For the text-containing cell, return its midpoint in [x, y] coordinate format. 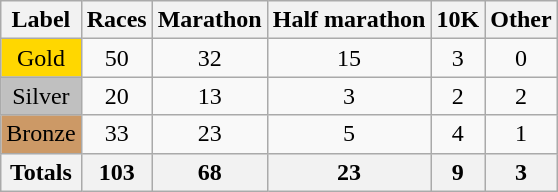
Label [41, 20]
68 [210, 172]
50 [116, 58]
Races [116, 20]
Marathon [210, 20]
15 [349, 58]
Totals [41, 172]
103 [116, 172]
5 [349, 134]
10K [458, 20]
4 [458, 134]
Half marathon [349, 20]
9 [458, 172]
20 [116, 96]
Gold [41, 58]
Other [521, 20]
1 [521, 134]
33 [116, 134]
Bronze [41, 134]
Silver [41, 96]
0 [521, 58]
13 [210, 96]
32 [210, 58]
